Extract the (x, y) coordinate from the center of the cell holding the provided text.  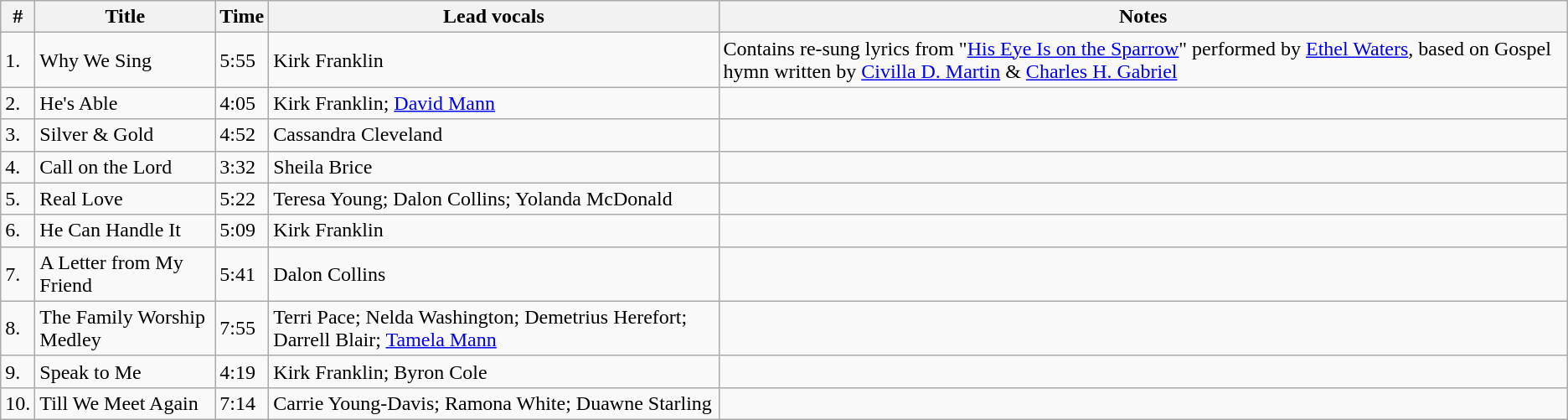
He Can Handle It (126, 231)
5:09 (242, 231)
2. (18, 103)
Sheila Brice (494, 167)
Title (126, 17)
Speak to Me (126, 371)
A Letter from My Friend (126, 273)
Silver & Gold (126, 135)
Till We Meet Again (126, 403)
5. (18, 199)
Kirk Franklin; Byron Cole (494, 371)
Real Love (126, 199)
4:52 (242, 135)
Cassandra Cleveland (494, 135)
8. (18, 329)
Call on the Lord (126, 167)
Why We Sing (126, 60)
6. (18, 231)
5:41 (242, 273)
Lead vocals (494, 17)
9. (18, 371)
7:14 (242, 403)
Teresa Young; Dalon Collins; Yolanda McDonald (494, 199)
Kirk Franklin; David Mann (494, 103)
4:05 (242, 103)
3:32 (242, 167)
4:19 (242, 371)
Terri Pace; Nelda Washington; Demetrius Herefort; Darrell Blair; Tamela Mann (494, 329)
Time (242, 17)
Carrie Young-Davis; Ramona White; Duawne Starling (494, 403)
He's Able (126, 103)
Notes (1142, 17)
The Family Worship Medley (126, 329)
7:55 (242, 329)
4. (18, 167)
5:55 (242, 60)
Dalon Collins (494, 273)
7. (18, 273)
5:22 (242, 199)
# (18, 17)
1. (18, 60)
3. (18, 135)
10. (18, 403)
